Find where the given text appears and provide that cell's center as [x, y] coordinate. 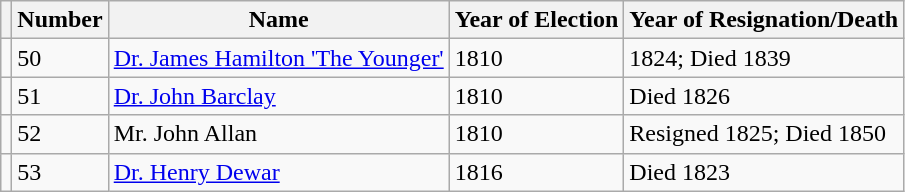
Dr. Henry Dewar [278, 172]
Mr. John Allan [278, 134]
Year of Resignation/Death [764, 20]
51 [60, 96]
53 [60, 172]
Year of Election [536, 20]
Name [278, 20]
1824; Died 1839 [764, 58]
Died 1823 [764, 172]
Resigned 1825; Died 1850 [764, 134]
1816 [536, 172]
50 [60, 58]
Dr. James Hamilton 'The Younger' [278, 58]
Dr. John Barclay [278, 96]
52 [60, 134]
Number [60, 20]
Died 1826 [764, 96]
